Output the (X, Y) coordinate of the center of the cell containing the given text.  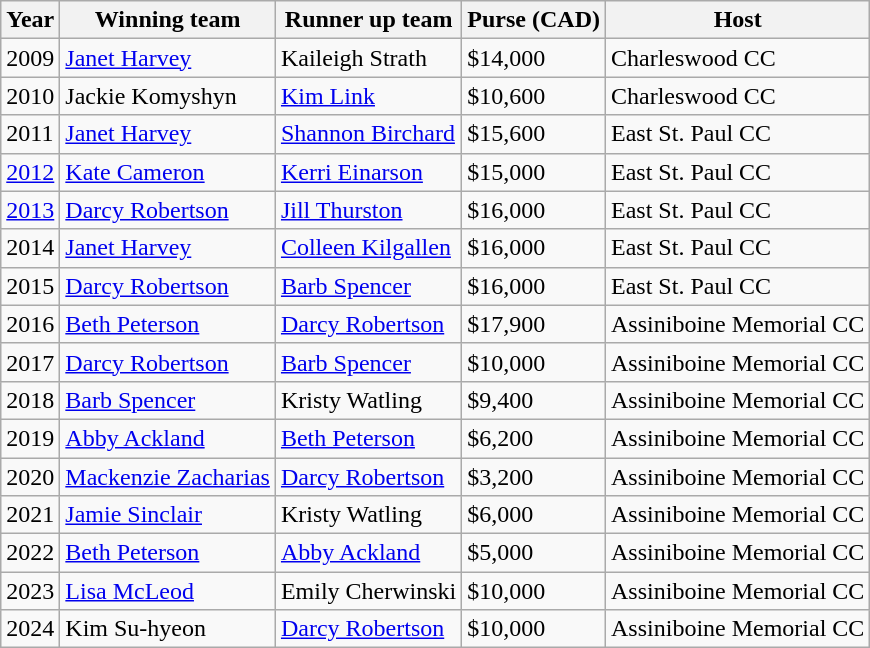
Kim Link (368, 96)
Kerri Einarson (368, 172)
Kate Cameron (168, 172)
2012 (30, 172)
Kaileigh Strath (368, 58)
2019 (30, 438)
$3,200 (534, 477)
Emily Cherwinski (368, 591)
Colleen Kilgallen (368, 248)
Jamie Sinclair (168, 515)
2015 (30, 286)
$9,400 (534, 400)
2017 (30, 362)
2014 (30, 248)
2016 (30, 324)
2024 (30, 629)
2022 (30, 553)
$5,000 (534, 553)
Jill Thurston (368, 210)
$14,000 (534, 58)
2010 (30, 96)
$6,000 (534, 515)
Winning team (168, 20)
Kim Su-hyeon (168, 629)
Year (30, 20)
2018 (30, 400)
2013 (30, 210)
Host (738, 20)
2009 (30, 58)
Shannon Birchard (368, 134)
2020 (30, 477)
2021 (30, 515)
$10,600 (534, 96)
2011 (30, 134)
$17,900 (534, 324)
$6,200 (534, 438)
$15,000 (534, 172)
$15,600 (534, 134)
Mackenzie Zacharias (168, 477)
Runner up team (368, 20)
Jackie Komyshyn (168, 96)
2023 (30, 591)
Purse (CAD) (534, 20)
Lisa McLeod (168, 591)
